For the text-containing cell, return its midpoint in (X, Y) coordinate format. 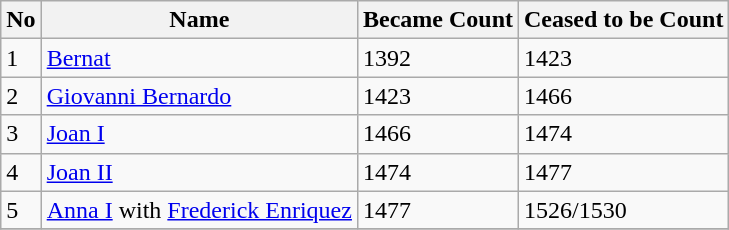
1 (21, 58)
4 (21, 172)
2 (21, 96)
Joan I (199, 134)
No (21, 20)
Giovanni Bernardo (199, 96)
3 (21, 134)
Ceased to be Count (624, 20)
1526/1530 (624, 210)
Bernat (199, 58)
Joan II (199, 172)
Anna I with Frederick Enriquez (199, 210)
Name (199, 20)
5 (21, 210)
Became Count (438, 20)
1392 (438, 58)
